Output the (x, y) coordinate of the center of the cell containing the given text.  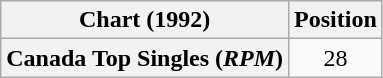
Position (336, 20)
Canada Top Singles (RPM) (145, 58)
Chart (1992) (145, 20)
28 (336, 58)
